Search for the cell housing the specified text and yield its [x, y] center coordinate. 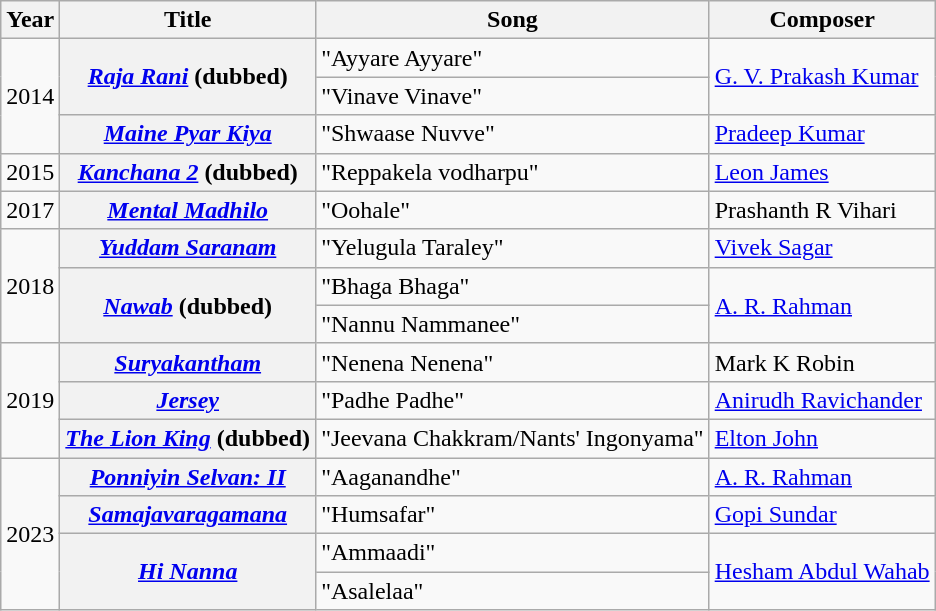
Leon James [822, 172]
Suryakantham [188, 362]
"Ammaadi" [513, 553]
Gopi Sundar [822, 515]
"Jeevana Chakkram/Nants' Ingonyama" [513, 438]
2018 [30, 286]
Mental Madhilo [188, 210]
"Humsafar" [513, 515]
Prashanth R Vihari [822, 210]
Hesham Abdul Wahab [822, 572]
Title [188, 20]
Pradeep Kumar [822, 134]
"Nenena Nenena" [513, 362]
Year [30, 20]
Ponniyin Selvan: II [188, 477]
Song [513, 20]
Nawab (dubbed) [188, 305]
"Shwaase Nuvve" [513, 134]
The Lion King (dubbed) [188, 438]
"Oohale" [513, 210]
Samajavaragamana [188, 515]
Anirudh Ravichander [822, 400]
G. V. Prakash Kumar [822, 77]
"Nannu Nammanee" [513, 324]
"Yelugula Taraley" [513, 248]
"Aaganandhe" [513, 477]
Mark K Robin [822, 362]
2014 [30, 96]
Hi Nanna [188, 572]
"Padhe Padhe" [513, 400]
Elton John [822, 438]
2019 [30, 400]
"Reppakela vodharpu" [513, 172]
2015 [30, 172]
Composer [822, 20]
2017 [30, 210]
Maine Pyar Kiya [188, 134]
"Asalelaa" [513, 591]
"Vinave Vinave" [513, 96]
Kanchana 2 (dubbed) [188, 172]
Vivek Sagar [822, 248]
"Bhaga Bhaga" [513, 286]
Raja Rani (dubbed) [188, 77]
"Ayyare Ayyare" [513, 58]
Jersey [188, 400]
Yuddam Saranam [188, 248]
2023 [30, 534]
